Identify which cell holds the provided text, then report its [x, y] central coordinate. 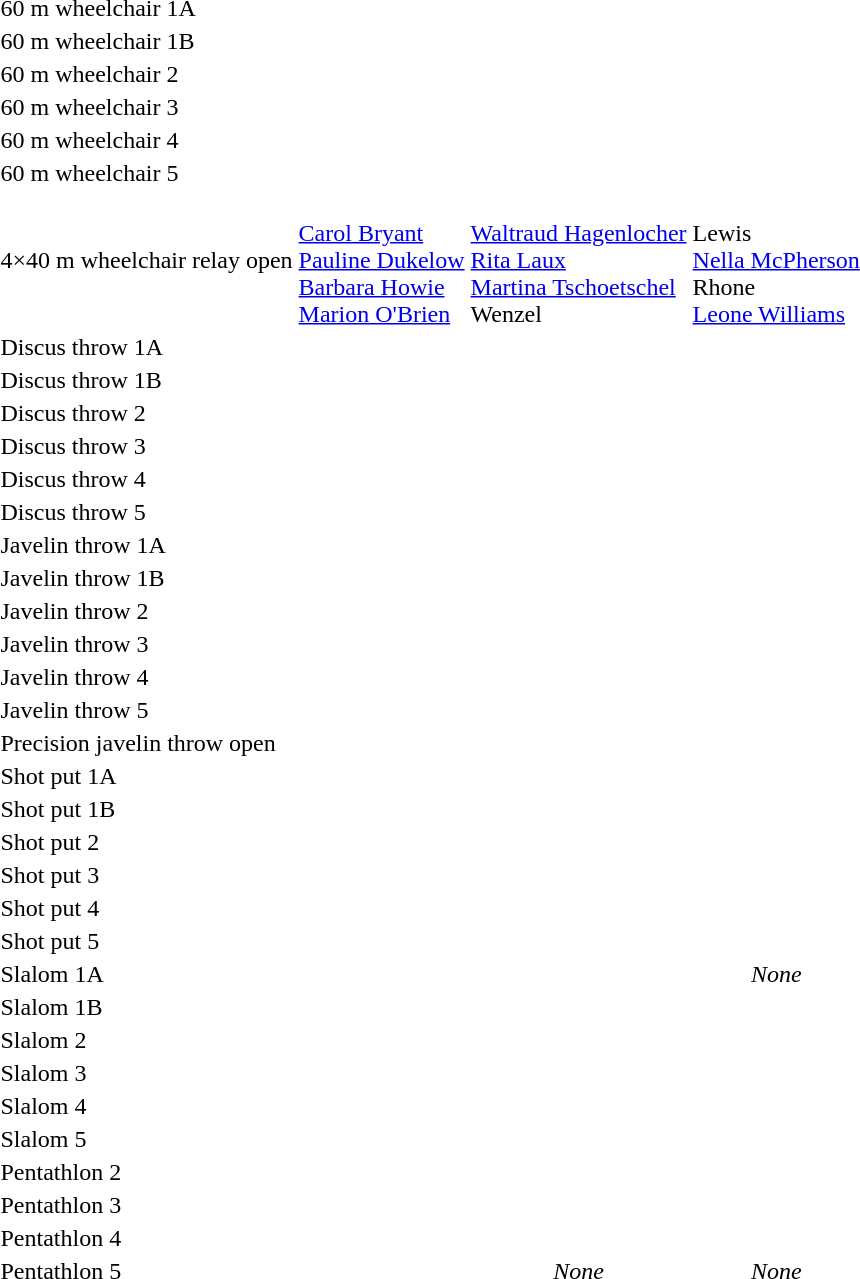
Waltraud Hagenlocher Rita Laux Martina Tschoetschel Wenzel [578, 260]
Carol Bryant Pauline Dukelow Barbara Howie Marion O'Brien [382, 260]
